Return (X, Y) of the center of cell containing provided text 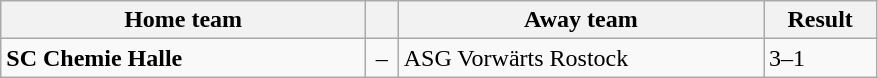
Result (820, 20)
ASG Vorwärts Rostock (580, 58)
Away team (580, 20)
– (382, 58)
SC Chemie Halle (184, 58)
3–1 (820, 58)
Home team (184, 20)
